Identify which cell holds the provided text, then report its [X, Y] central coordinate. 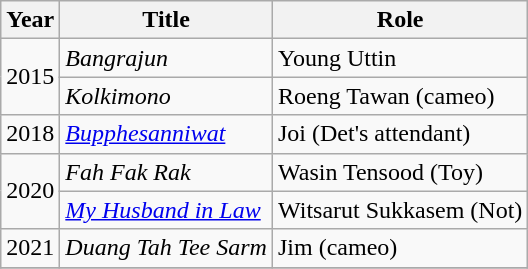
Joi (Det's attendant) [400, 134]
Roeng Tawan (cameo) [400, 96]
Jim (cameo) [400, 248]
Bupphesanniwat [166, 134]
Title [166, 20]
Fah Fak Rak [166, 172]
My Husband in Law [166, 210]
Witsarut Sukkasem (Not) [400, 210]
2020 [30, 191]
Young Uttin [400, 58]
Year [30, 20]
2015 [30, 77]
Role [400, 20]
2018 [30, 134]
Wasin Tensood (Toy) [400, 172]
Bangrajun [166, 58]
Duang Tah Tee Sarm [166, 248]
Kolkimono [166, 96]
2021 [30, 248]
